Determine the [X, Y] coordinate at the center of the cell enclosing the given text.  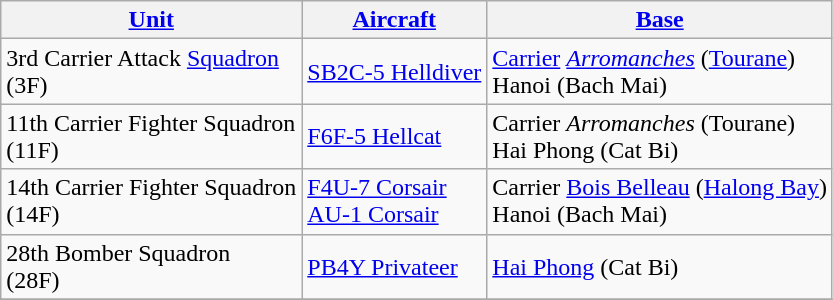
28th Bomber Squadron (28F) [152, 266]
SB2C-5 Helldiver [394, 72]
Carrier Bois Belleau (Halong Bay) Hanoi (Bach Mai) [660, 202]
Carrier Arromanches (Tourane) Hanoi (Bach Mai) [660, 72]
Aircraft [394, 20]
3rd Carrier Attack Squadron (3F) [152, 72]
F4U-7 Corsair AU-1 Corsair [394, 202]
Hai Phong (Cat Bi) [660, 266]
Unit [152, 20]
11th Carrier Fighter Squadron (11F) [152, 136]
14th Carrier Fighter Squadron (14F) [152, 202]
Carrier Arromanches (Tourane) Hai Phong (Cat Bi) [660, 136]
PB4Y Privateer [394, 266]
Base [660, 20]
F6F-5 Hellcat [394, 136]
